From the cell containing the given text, extract its center point as [x, y] coordinate. 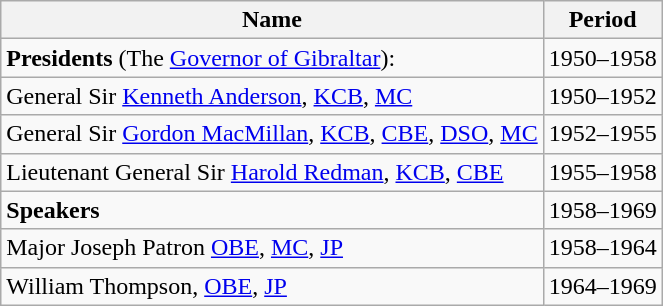
1955–1958 [602, 172]
Speakers [272, 210]
Name [272, 20]
Lieutenant General Sir Harold Redman, KCB, CBE [272, 172]
1958–1969 [602, 210]
William Thompson, OBE, JP [272, 286]
1950–1958 [602, 58]
Period [602, 20]
1952–1955 [602, 134]
1964–1969 [602, 286]
General Sir Kenneth Anderson, KCB, MC [272, 96]
1958–1964 [602, 248]
1950–1952 [602, 96]
Major Joseph Patron OBE, MC, JP [272, 248]
Presidents (The Governor of Gibraltar): [272, 58]
General Sir Gordon MacMillan, KCB, CBE, DSO, MC [272, 134]
